Locate the cell with the specified text and output its (X, Y) center coordinate. 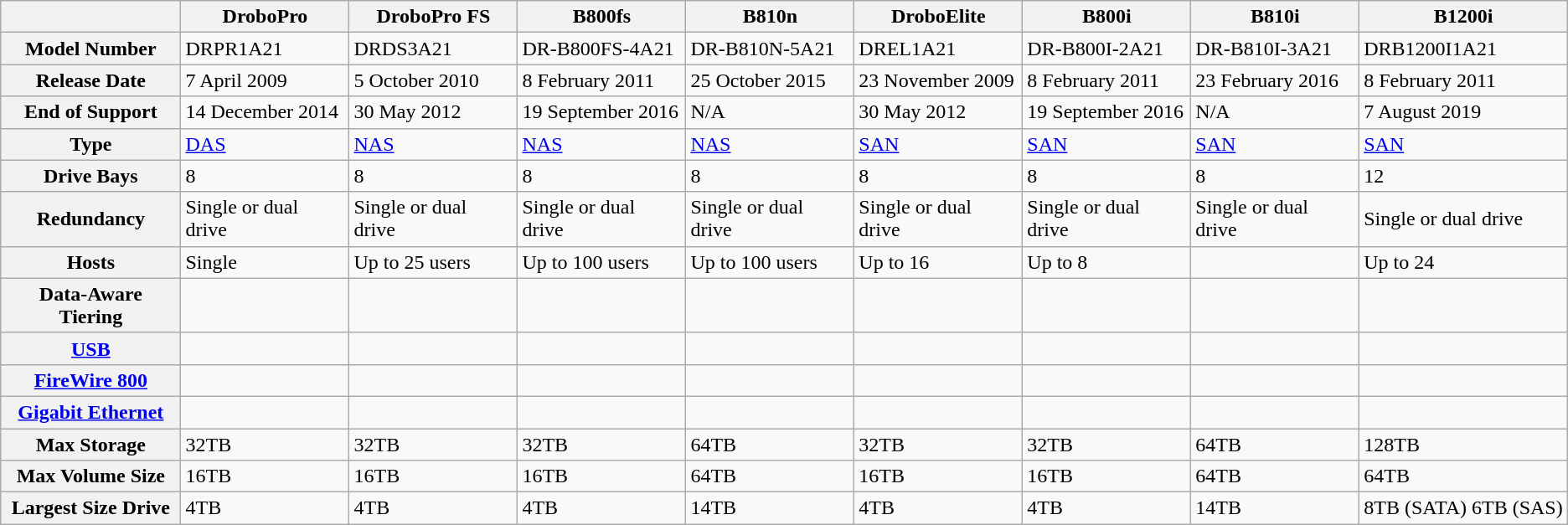
23 February 2016 (1275, 80)
12 (1464, 176)
B800fs (601, 17)
Up to 24 (1464, 262)
DR-B800FS-4A21 (601, 49)
Data-Aware Tiering (90, 305)
DREL1A21 (938, 49)
Model Number (90, 49)
B1200i (1464, 17)
Up to 16 (938, 262)
23 November 2009 (938, 80)
FireWire 800 (90, 380)
B810i (1275, 17)
Release Date (90, 80)
Drive Bays (90, 176)
B800i (1107, 17)
Up to 25 users (434, 262)
Max Storage (90, 445)
Type (90, 144)
7 April 2009 (265, 80)
Gigabit Ethernet (90, 412)
DAS (265, 144)
DRDS3A21 (434, 49)
DRB1200I1A21 (1464, 49)
Largest Size Drive (90, 508)
5 October 2010 (434, 80)
25 October 2015 (771, 80)
DroboPro FS (434, 17)
Single (265, 262)
8TB (SATA) 6TB (SAS) (1464, 508)
DR-B800I-2A21 (1107, 49)
DRPR1A21 (265, 49)
DroboElite (938, 17)
Redundancy (90, 219)
14 December 2014 (265, 112)
DR-B810I-3A21 (1275, 49)
B810n (771, 17)
DroboPro (265, 17)
128TB (1464, 445)
Hosts (90, 262)
DR-B810N-5A21 (771, 49)
End of Support (90, 112)
Max Volume Size (90, 476)
Up to 8 (1107, 262)
7 August 2019 (1464, 112)
USB (90, 348)
